For the text-containing cell, return its midpoint in [X, Y] coordinate format. 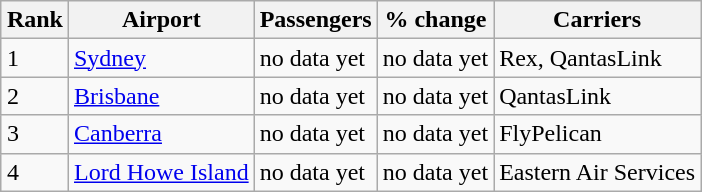
Sydney [161, 58]
Passengers [316, 20]
Brisbane [161, 96]
3 [34, 134]
4 [34, 172]
1 [34, 58]
Carriers [598, 20]
Airport [161, 20]
Canberra [161, 134]
Eastern Air Services [598, 172]
Lord Howe Island [161, 172]
2 [34, 96]
% change [435, 20]
QantasLink [598, 96]
FlyPelican [598, 134]
Rank [34, 20]
Rex, QantasLink [598, 58]
